Determine the (x, y) coordinate at the center of the cell enclosing the given text.  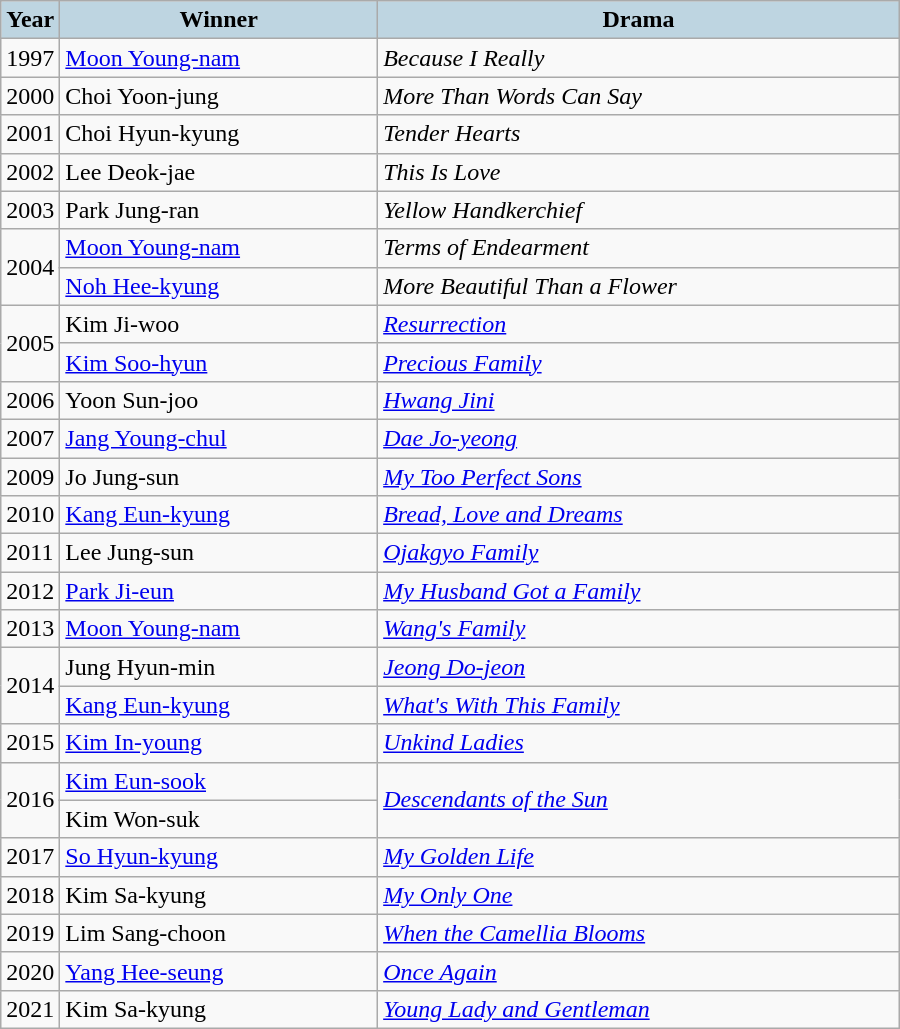
More Than Words Can Say (639, 96)
2001 (30, 134)
Kim Soo-hyun (219, 362)
Descendants of the Sun (639, 800)
2019 (30, 933)
Jeong Do-jeon (639, 667)
2017 (30, 857)
2012 (30, 591)
2005 (30, 343)
Yellow Handkerchief (639, 210)
2013 (30, 629)
Year (30, 20)
2007 (30, 438)
What's With This Family (639, 705)
Choi Yoon-jung (219, 96)
My Too Perfect Sons (639, 477)
My Only One (639, 895)
Drama (639, 20)
Because I Really (639, 58)
2011 (30, 553)
Winner (219, 20)
2018 (30, 895)
More Beautiful Than a Flower (639, 286)
2003 (30, 210)
Ojakgyo Family (639, 553)
2009 (30, 477)
So Hyun-kyung (219, 857)
2004 (30, 267)
Choi Hyun-kyung (219, 134)
2015 (30, 743)
Lim Sang-choon (219, 933)
Noh Hee-kyung (219, 286)
Kim In-young (219, 743)
Kim Eun-sook (219, 781)
My Golden Life (639, 857)
Park Ji-eun (219, 591)
Jang Young-chul (219, 438)
Unkind Ladies (639, 743)
2000 (30, 96)
This Is Love (639, 172)
Jung Hyun-min (219, 667)
Lee Deok-jae (219, 172)
2010 (30, 515)
Terms of Endearment (639, 248)
Yoon Sun-joo (219, 400)
Resurrection (639, 324)
Lee Jung-sun (219, 553)
Yang Hee-seung (219, 971)
2006 (30, 400)
2021 (30, 1009)
Kim Won-suk (219, 819)
Jo Jung-sun (219, 477)
2016 (30, 800)
Bread, Love and Dreams (639, 515)
Park Jung-ran (219, 210)
My Husband Got a Family (639, 591)
2002 (30, 172)
Dae Jo-yeong (639, 438)
2014 (30, 686)
Precious Family (639, 362)
Kim Ji-woo (219, 324)
Hwang Jini (639, 400)
1997 (30, 58)
Young Lady and Gentleman (639, 1009)
2020 (30, 971)
Once Again (639, 971)
Tender Hearts (639, 134)
When the Camellia Blooms (639, 933)
Wang's Family (639, 629)
